For the text-containing cell, return its midpoint in [x, y] coordinate format. 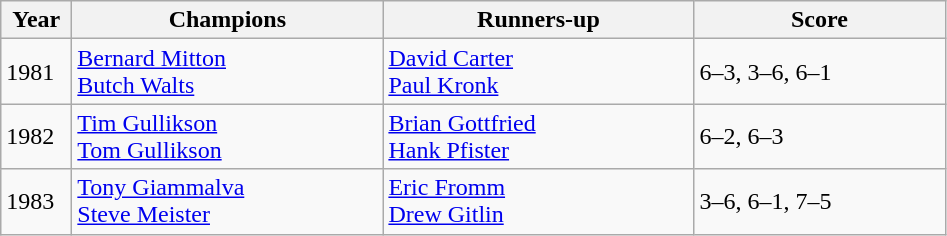
Year [36, 20]
Score [820, 20]
Tim Gullikson Tom Gullikson [228, 136]
6–2, 6–3 [820, 136]
3–6, 6–1, 7–5 [820, 202]
Bernard Mitton Butch Walts [228, 72]
6–3, 3–6, 6–1 [820, 72]
David Carter Paul Kronk [538, 72]
1982 [36, 136]
Brian Gottfried Hank Pfister [538, 136]
Runners-up [538, 20]
Champions [228, 20]
1981 [36, 72]
1983 [36, 202]
Tony Giammalva Steve Meister [228, 202]
Eric Fromm Drew Gitlin [538, 202]
